For the text-containing cell, return its midpoint in (x, y) coordinate format. 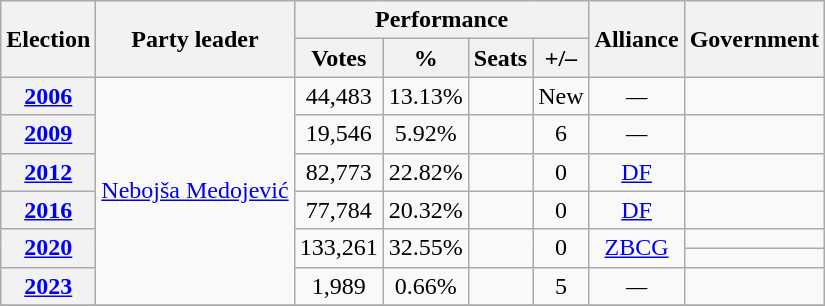
2023 (48, 286)
13.13% (426, 96)
22.82% (426, 172)
2006 (48, 96)
19,546 (338, 134)
133,261 (338, 248)
1,989 (338, 286)
Seats (500, 58)
Party leader (195, 39)
5 (561, 286)
Votes (338, 58)
77,784 (338, 210)
Nebojša Medojević (195, 191)
New (561, 96)
Performance (442, 20)
44,483 (338, 96)
+/– (561, 58)
20.32% (426, 210)
Election (48, 39)
2016 (48, 210)
% (426, 58)
2009 (48, 134)
82,773 (338, 172)
Government (754, 39)
0.66% (426, 286)
Alliance (636, 39)
32.55% (426, 248)
2012 (48, 172)
2020 (48, 248)
6 (561, 134)
5.92% (426, 134)
ZBCG (636, 248)
